For the text-containing cell, return its midpoint in [X, Y] coordinate format. 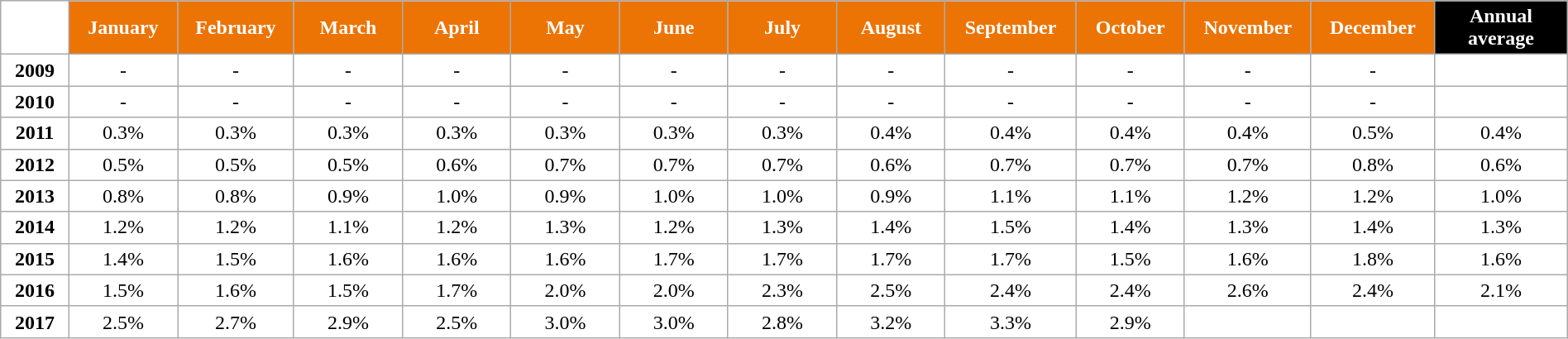
April [457, 28]
2010 [35, 102]
2012 [35, 165]
October [1130, 28]
July [782, 28]
March [347, 28]
2016 [35, 290]
August [892, 28]
February [237, 28]
December [1373, 28]
2014 [35, 227]
2.3% [782, 290]
Annual average [1502, 28]
2011 [35, 133]
3.3% [1011, 322]
2.8% [782, 322]
2.7% [237, 322]
September [1011, 28]
2015 [35, 259]
May [566, 28]
2017 [35, 322]
June [673, 28]
2.1% [1502, 290]
2013 [35, 196]
January [122, 28]
2.6% [1247, 290]
November [1247, 28]
1.8% [1373, 259]
2009 [35, 70]
3.2% [892, 322]
